Detect which cell encompasses the target text, then output its [x, y] center coordinate. 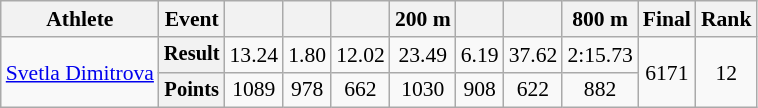
Svetla Dimitrova [80, 72]
622 [534, 90]
13.24 [254, 55]
200 m [423, 19]
662 [360, 90]
Result [192, 55]
23.49 [423, 55]
Final [667, 19]
978 [307, 90]
12.02 [360, 55]
1030 [423, 90]
12 [726, 72]
Points [192, 90]
6171 [667, 72]
Athlete [80, 19]
1.80 [307, 55]
Event [192, 19]
800 m [600, 19]
882 [600, 90]
908 [480, 90]
6.19 [480, 55]
37.62 [534, 55]
2:15.73 [600, 55]
Rank [726, 19]
1089 [254, 90]
